Determine the (X, Y) coordinate at the center of the cell enclosing the given text.  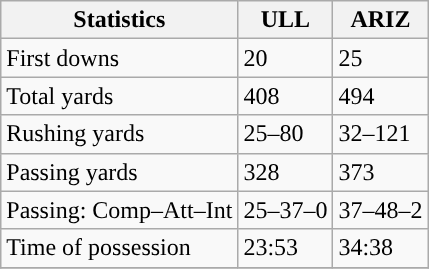
408 (286, 96)
ARIZ (380, 20)
20 (286, 58)
34:38 (380, 248)
494 (380, 96)
ULL (286, 20)
25–37–0 (286, 210)
373 (380, 172)
25 (380, 58)
Total yards (120, 96)
25–80 (286, 134)
32–121 (380, 134)
Passing yards (120, 172)
37–48–2 (380, 210)
Passing: Comp–Att–Int (120, 210)
Time of possession (120, 248)
23:53 (286, 248)
Rushing yards (120, 134)
Statistics (120, 20)
First downs (120, 58)
328 (286, 172)
